Provide the [x, y] coordinate of the cell's center where the given text is located.  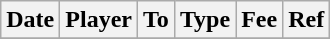
To [156, 20]
Date [30, 20]
Type [204, 20]
Player [99, 20]
Fee [260, 20]
Ref [306, 20]
